Output the [X, Y] coordinate of the center of the cell containing the given text.  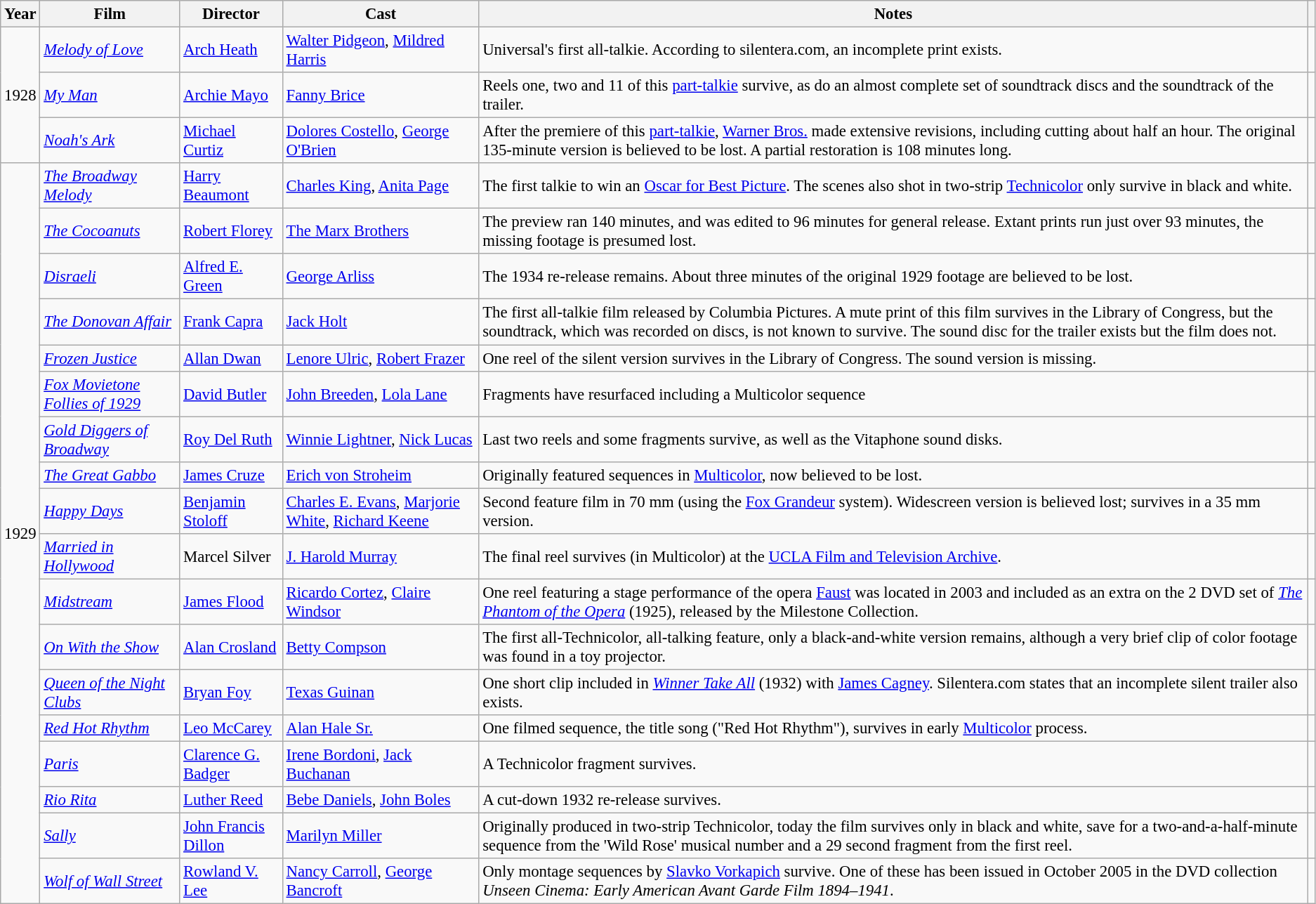
On With the Show [110, 648]
The Donovan Affair [110, 322]
Michael Curtiz [232, 140]
Year [20, 14]
One reel of the silent version survives in the Library of Congress. The sound version is missing. [893, 358]
Midstream [110, 601]
Gold Diggers of Broadway [110, 440]
Fox Movietone Follies of 1929 [110, 393]
A cut-down 1932 re-release survives. [893, 800]
Universal's first all-talkie. According to silentera.com, an incomplete print exists. [893, 51]
Rio Rita [110, 800]
Clarence G. Badger [232, 764]
Ricardo Cortez, Claire Windsor [381, 601]
Frozen Justice [110, 358]
Alfred E. Green [232, 277]
Melody of Love [110, 51]
Frank Capra [232, 322]
The Broadway Melody [110, 185]
Red Hot Rhythm [110, 728]
Reels one, two and 11 of this part-talkie survive, as do an almost complete set of soundtrack discs and the soundtrack of the trailer. [893, 96]
Charles King, Anita Page [381, 185]
John Breeden, Lola Lane [381, 393]
Sally [110, 836]
Wolf of Wall Street [110, 881]
Happy Days [110, 511]
George Arliss [381, 277]
Charles E. Evans, Marjorie White, Richard Keene [381, 511]
Director [232, 14]
Benjamin Stoloff [232, 511]
Bryan Foy [232, 693]
Married in Hollywood [110, 556]
Queen of the Night Clubs [110, 693]
Harry Beaumont [232, 185]
Roy Del Ruth [232, 440]
Cast [381, 14]
The Great Gabbo [110, 475]
Film [110, 14]
The first talkie to win an Oscar for Best Picture. The scenes also shot in two-strip Technicolor only survive in black and white. [893, 185]
Marilyn Miller [381, 836]
Second feature film in 70 mm (using the Fox Grandeur system). Widescreen version is believed lost; survives in a 35 mm version. [893, 511]
David Butler [232, 393]
One short clip included in Winner Take All (1932) with James Cagney. Silentera.com states that an incomplete silent trailer also exists. [893, 693]
Noah's Ark [110, 140]
Dolores Costello, George O'Brien [381, 140]
Nancy Carroll, George Bancroft [381, 881]
Texas Guinan [381, 693]
Alan Crosland [232, 648]
Fragments have resurfaced including a Multicolor sequence [893, 393]
Rowland V. Lee [232, 881]
Fanny Brice [381, 96]
One filmed sequence, the title song ("Red Hot Rhythm"), survives in early Multicolor process. [893, 728]
1929 [20, 534]
Last two reels and some fragments survive, as well as the Vitaphone sound disks. [893, 440]
The Cocoanuts [110, 232]
Irene Bordoni, Jack Buchanan [381, 764]
Allan Dwan [232, 358]
Marcel Silver [232, 556]
Walter Pidgeon, Mildred Harris [381, 51]
The final reel survives (in Multicolor) at the UCLA Film and Television Archive. [893, 556]
Notes [893, 14]
The Marx Brothers [381, 232]
Disraeli [110, 277]
A Technicolor fragment survives. [893, 764]
Luther Reed [232, 800]
Erich von Stroheim [381, 475]
J. Harold Murray [381, 556]
Robert Florey [232, 232]
My Man [110, 96]
James Cruze [232, 475]
1928 [20, 96]
Archie Mayo [232, 96]
The 1934 re-release remains. About three minutes of the original 1929 footage are believed to be lost. [893, 277]
Leo McCarey [232, 728]
John Francis Dillon [232, 836]
Jack Holt [381, 322]
Alan Hale Sr. [381, 728]
Arch Heath [232, 51]
Paris [110, 764]
James Flood [232, 601]
Lenore Ulric, Robert Frazer [381, 358]
Betty Compson [381, 648]
Originally featured sequences in Multicolor, now believed to be lost. [893, 475]
Winnie Lightner, Nick Lucas [381, 440]
Bebe Daniels, John Boles [381, 800]
